Scan for the cell matching the given text and deliver its (x, y) coordinate at center. 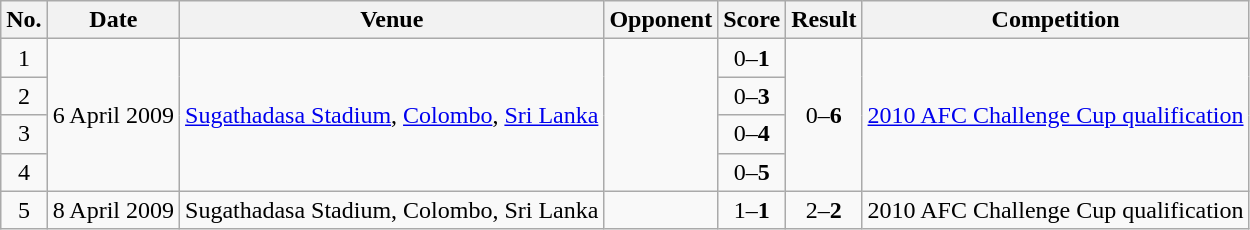
2 (24, 96)
Competition (1056, 20)
0–4 (752, 134)
0–5 (752, 172)
4 (24, 172)
Venue (392, 20)
0–6 (824, 115)
6 April 2009 (113, 115)
1 (24, 58)
8 April 2009 (113, 210)
No. (24, 20)
1–1 (752, 210)
Result (824, 20)
5 (24, 210)
2–2 (824, 210)
Opponent (661, 20)
Score (752, 20)
0–1 (752, 58)
Date (113, 20)
3 (24, 134)
0–3 (752, 96)
